Pinpoint the cell where the given text exists, returning its (X, Y) midpoint coordinate. 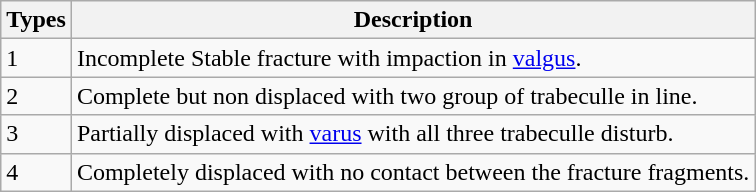
1 (36, 58)
Complete but non displaced with two group of trabeculle in line. (412, 96)
Incomplete Stable fracture with impaction in valgus. (412, 58)
Description (412, 20)
2 (36, 96)
3 (36, 134)
4 (36, 172)
Completely displaced with no contact between the fracture fragments. (412, 172)
Partially displaced with varus with all three trabeculle disturb. (412, 134)
Types (36, 20)
